Output the [x, y] coordinate of the center of the cell containing the given text.  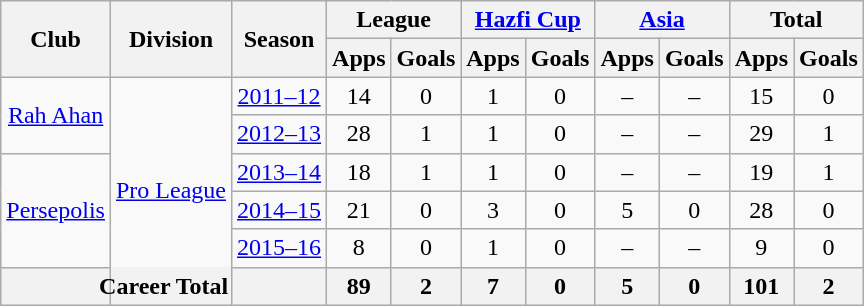
League [394, 20]
2011–12 [280, 96]
2015–16 [280, 248]
21 [359, 210]
2014–15 [280, 210]
101 [761, 286]
18 [359, 172]
Persepolis [56, 210]
Season [280, 39]
Asia [662, 20]
Hazfi Cup [528, 20]
29 [761, 134]
19 [761, 172]
Division [170, 39]
Pro League [170, 191]
3 [493, 210]
Total [796, 20]
14 [359, 96]
8 [359, 248]
Rah Ahan [56, 115]
89 [359, 286]
Career Total [164, 286]
7 [493, 286]
2012–13 [280, 134]
9 [761, 248]
15 [761, 96]
2013–14 [280, 172]
Club [56, 39]
